Identify which cell holds the provided text, then report its [X, Y] central coordinate. 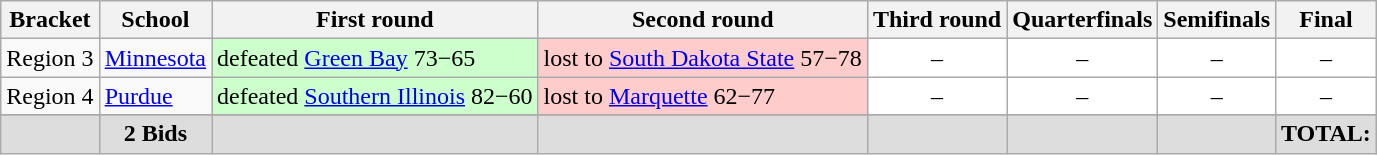
Purdue [155, 96]
Quarterfinals [1082, 20]
Region 4 [50, 96]
Region 3 [50, 58]
lost to Marquette 62−77 [702, 96]
lost to South Dakota State 57−78 [702, 58]
2 Bids [155, 134]
defeated Green Bay 73−65 [376, 58]
Second round [702, 20]
Bracket [50, 20]
Minnesota [155, 58]
Final [1326, 20]
First round [376, 20]
School [155, 20]
Third round [936, 20]
Semifinals [1217, 20]
defeated Southern Illinois 82−60 [376, 96]
TOTAL: [1326, 134]
